From the cell containing the given text, extract its center point as (x, y) coordinate. 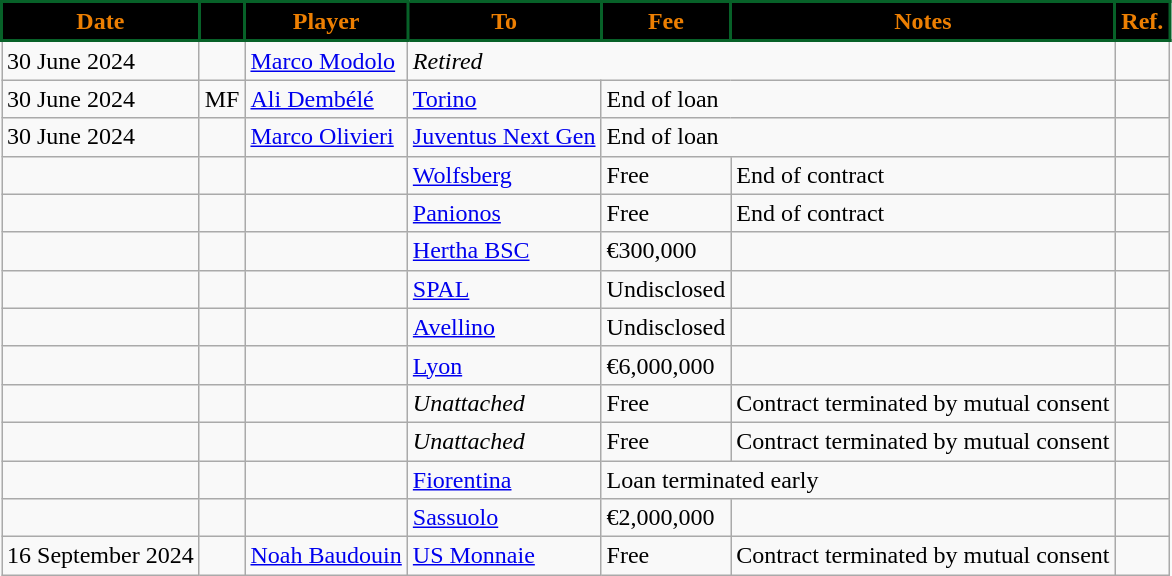
Noah Baudouin (326, 556)
Hertha BSC (504, 251)
Avellino (504, 327)
Lyon (504, 365)
Date (101, 22)
Sassuolo (504, 518)
€6,000,000 (666, 365)
Ali Dembélé (326, 99)
MF (222, 99)
Marco Olivieri (326, 137)
Torino (504, 99)
To (504, 22)
Juventus Next Gen (504, 137)
Fee (666, 22)
Ref. (1142, 22)
SPAL (504, 289)
Fiorentina (504, 479)
Player (326, 22)
€300,000 (666, 251)
Retired (761, 60)
Loan terminated early (858, 479)
US Monnaie (504, 556)
€2,000,000 (666, 518)
Panionos (504, 213)
16 September 2024 (101, 556)
Marco Modolo (326, 60)
Wolfsberg (504, 175)
Notes (923, 22)
